Return (X, Y) of the center of cell containing provided text 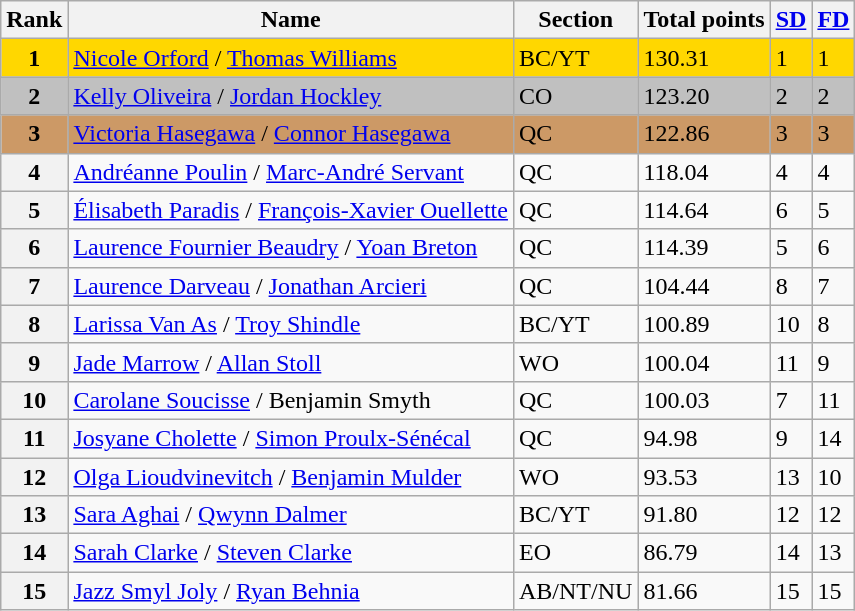
Name (291, 20)
EO (575, 553)
100.89 (704, 324)
SD (791, 20)
114.39 (704, 248)
Larissa Van As / Troy Shindle (291, 324)
81.66 (704, 591)
122.86 (704, 134)
100.04 (704, 362)
Carolane Soucisse / Benjamin Smyth (291, 400)
Laurence Darveau / Jonathan Arcieri (291, 286)
CO (575, 96)
Laurence Fournier Beaudry / Yoan Breton (291, 248)
123.20 (704, 96)
114.64 (704, 210)
94.98 (704, 438)
93.53 (704, 477)
Sara Aghai / Qwynn Dalmer (291, 515)
130.31 (704, 58)
91.80 (704, 515)
Victoria Hasegawa / Connor Hasegawa (291, 134)
Section (575, 20)
Rank (34, 20)
Olga Lioudvinevitch / Benjamin Mulder (291, 477)
Josyane Cholette / Simon Proulx-Sénécal (291, 438)
Sarah Clarke / Steven Clarke (291, 553)
Élisabeth Paradis / François-Xavier Ouellette (291, 210)
104.44 (704, 286)
Total points (704, 20)
100.03 (704, 400)
Kelly Oliveira / Jordan Hockley (291, 96)
Nicole Orford / Thomas Williams (291, 58)
FD (834, 20)
Jazz Smyl Joly / Ryan Behnia (291, 591)
Andréanne Poulin / Marc-André Servant (291, 172)
Jade Marrow / Allan Stoll (291, 362)
118.04 (704, 172)
86.79 (704, 553)
AB/NT/NU (575, 591)
